Capture the cell that displays the provided text and extract its (x, y) central coordinate. 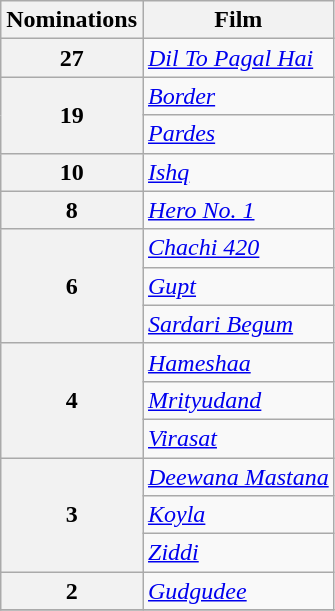
Chachi 420 (238, 248)
6 (72, 286)
3 (72, 515)
8 (72, 210)
Koyla (238, 515)
Ziddi (238, 553)
Mrityudand (238, 400)
Sardari Begum (238, 324)
10 (72, 172)
Gudgudee (238, 591)
Ishq (238, 172)
Deewana Mastana (238, 477)
Gupt (238, 286)
Border (238, 96)
Film (238, 20)
Hero No. 1 (238, 210)
Nominations (72, 20)
Pardes (238, 134)
Dil To Pagal Hai (238, 58)
27 (72, 58)
Hameshaa (238, 362)
4 (72, 400)
2 (72, 591)
19 (72, 115)
Virasat (238, 438)
